Detect which cell encompasses the target text, then output its (X, Y) center coordinate. 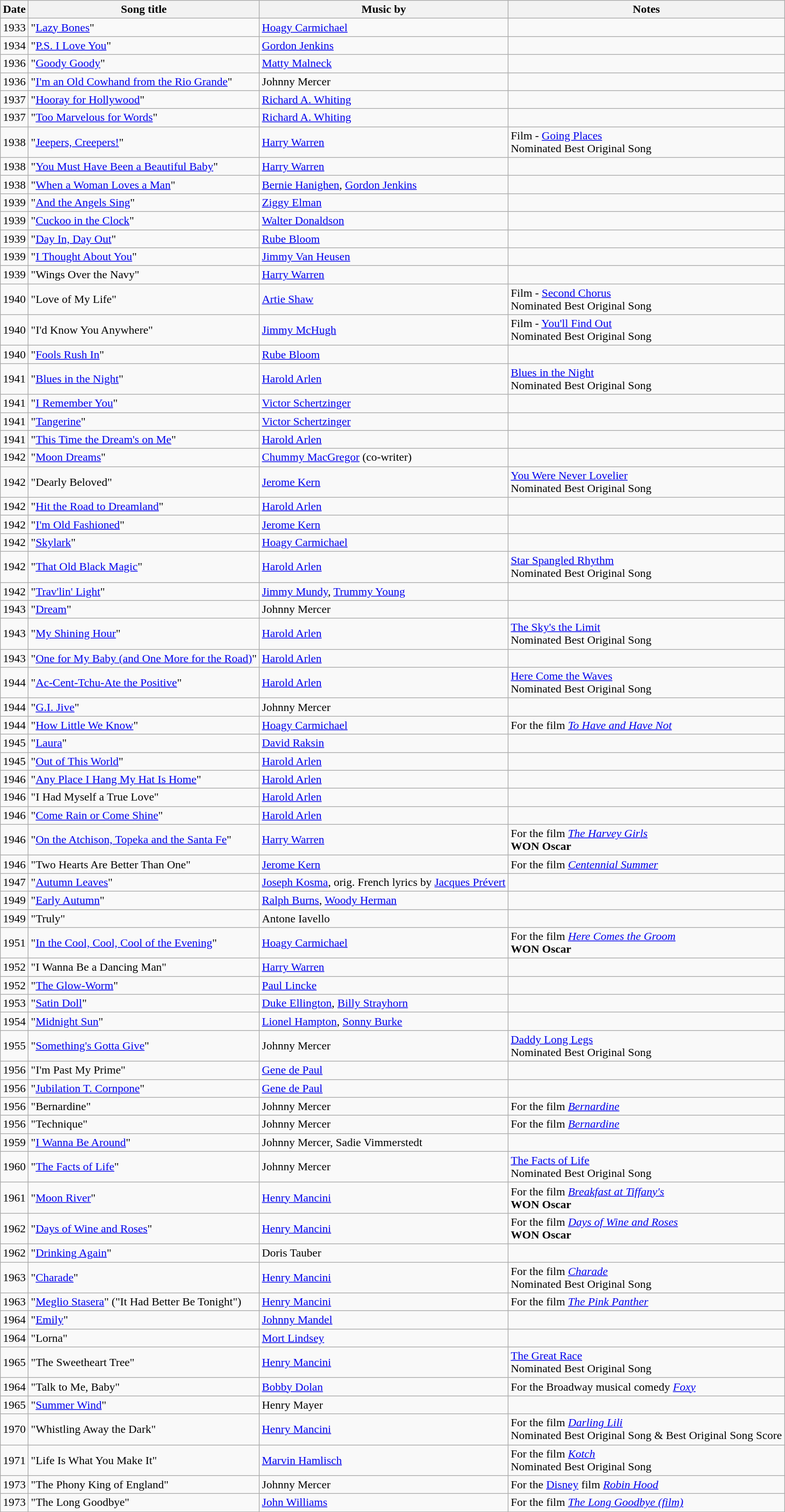
For the film Breakfast at Tiffany'sWON Oscar (647, 1197)
"Lorna" (144, 1338)
1955 (14, 1046)
"Two Hearts Are Better Than One" (144, 864)
Date (14, 9)
"Day In, Day Out" (144, 238)
"Trav'lin' Light" (144, 591)
Film - Second ChorusNominated Best Original Song (647, 300)
Doris Tauber (384, 1253)
"G.I. Jive" (144, 707)
For the film Days of Wine and RosesWON Oscar (647, 1229)
1961 (14, 1197)
"In the Cool, Cool, Cool of the Evening" (144, 943)
"This Time the Dream's on Me" (144, 439)
The Sky's the LimitNominated Best Original Song (647, 634)
1970 (14, 1430)
"Cuckoo in the Clock" (144, 220)
"The Facts of Life" (144, 1167)
1971 (14, 1460)
Jimmy Mundy, Trummy Young (384, 591)
"I'm Old Fashioned" (144, 524)
For the film The Long Goodbye (film) (647, 1503)
Mort Lindsey (384, 1338)
Artie Shaw (384, 300)
"Life Is What You Make It" (144, 1460)
1933 (14, 27)
For the film Darling LiliNominated Best Original Song & Best Original Song Score (647, 1430)
"Summer Wind" (144, 1405)
"I Thought About You" (144, 257)
"Early Autumn" (144, 900)
For the film To Have and Have Not (647, 725)
Jimmy McHugh (384, 330)
"Satin Doll" (144, 1003)
"Whistling Away the Dark" (144, 1430)
"Fools Rush In" (144, 355)
"I Remember You" (144, 403)
"Truly" (144, 918)
The Facts of LifeNominated Best Original Song (647, 1167)
Ralph Burns, Woody Herman (384, 900)
Bernie Hanighen, Gordon Jenkins (384, 184)
"Jubilation T. Cornpone" (144, 1088)
"Meglio Stasera" ("It Had Better Be Tonight") (144, 1302)
"Something's Gotta Give" (144, 1046)
For the Disney film Robin Hood (647, 1485)
Film - You'll Find OutNominated Best Original Song (647, 330)
For the film The Pink Panther (647, 1302)
Johnny Mandel (384, 1320)
1959 (14, 1142)
"You Must Have Been a Beautiful Baby" (144, 166)
"Emily" (144, 1320)
"Hooray for Hollywood" (144, 100)
Henry Mayer (384, 1405)
"When a Woman Loves a Man" (144, 184)
"Moon River" (144, 1197)
"Too Marvelous for Words" (144, 118)
"Tangerine" (144, 421)
"I'd Know You Anywhere" (144, 330)
"Love of My Life" (144, 300)
"Skylark" (144, 542)
"On the Atchison, Topeka and the Santa Fe" (144, 840)
Ziggy Elman (384, 202)
For the Broadway musical comedy Foxy (647, 1387)
For the film KotchNominated Best Original Song (647, 1460)
Duke Ellington, Billy Strayhorn (384, 1003)
"I Had Myself a True Love" (144, 797)
"Out of This World" (144, 761)
"Jeepers, Creepers!" (144, 142)
"The Sweetheart Tree" (144, 1362)
"I Wanna Be Around" (144, 1142)
"Hit the Road to Dreamland" (144, 506)
1947 (14, 882)
Matty Malneck (384, 64)
Bobby Dolan (384, 1387)
1960 (14, 1167)
"Talk to Me, Baby" (144, 1387)
"Ac-Cent-Tchu-Ate the Positive" (144, 683)
"Charade" (144, 1277)
"Wings Over the Navy" (144, 275)
"Autumn Leaves" (144, 882)
Marvin Hamlisch (384, 1460)
1954 (14, 1021)
"Dream" (144, 610)
"The Glow-Worm" (144, 985)
You Were Never LovelierNominated Best Original Song (647, 482)
Chummy MacGregor (co-writer) (384, 457)
"Lazy Bones" (144, 27)
"P.S. I Love You" (144, 46)
Johnny Mercer, Sadie Vimmerstedt (384, 1142)
"Moon Dreams" (144, 457)
Antone Iavello (384, 918)
"My Shining Hour" (144, 634)
"And the Angels Sing" (144, 202)
"Technique" (144, 1124)
For the film The Harvey GirlsWON Oscar (647, 840)
1934 (14, 46)
For the film Centennial Summer (647, 864)
Film - Going PlacesNominated Best Original Song (647, 142)
"One for My Baby (and One More for the Road)" (144, 658)
1953 (14, 1003)
"Laura" (144, 743)
"Come Rain or Come Shine" (144, 815)
Joseph Kosma, orig. French lyrics by Jacques Prévert (384, 882)
"The Phony King of England" (144, 1485)
"That Old Black Magic" (144, 567)
"Midnight Sun" (144, 1021)
"Bernardine" (144, 1106)
Paul Lincke (384, 985)
Here Come the WavesNominated Best Original Song (647, 683)
"Days of Wine and Roses" (144, 1229)
Music by (384, 9)
"I Wanna Be a Dancing Man" (144, 967)
Notes (647, 9)
"Dearly Beloved" (144, 482)
"Drinking Again" (144, 1253)
For the film CharadeNominated Best Original Song (647, 1277)
Blues in the NightNominated Best Original Song (647, 379)
Jimmy Van Heusen (384, 257)
David Raksin (384, 743)
Walter Donaldson (384, 220)
John Williams (384, 1503)
"How Little We Know" (144, 725)
"Any Place I Hang My Hat Is Home" (144, 779)
For the film Here Comes the GroomWON Oscar (647, 943)
Song title (144, 9)
Daddy Long LegsNominated Best Original Song (647, 1046)
Star Spangled RhythmNominated Best Original Song (647, 567)
"Blues in the Night" (144, 379)
Lionel Hampton, Sonny Burke (384, 1021)
"The Long Goodbye" (144, 1503)
"I'm an Old Cowhand from the Rio Grande" (144, 82)
"Goody Goody" (144, 64)
Gordon Jenkins (384, 46)
The Great RaceNominated Best Original Song (647, 1362)
1951 (14, 943)
"I'm Past My Prime" (144, 1070)
